From the cell containing the given text, extract its center point as [X, Y] coordinate. 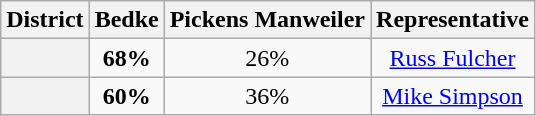
36% [267, 96]
Russ Fulcher [453, 58]
Bedke [126, 20]
Mike Simpson [453, 96]
District [45, 20]
Representative [453, 20]
26% [267, 58]
Pickens Manweiler [267, 20]
68% [126, 58]
60% [126, 96]
